Determine the [x, y] coordinate at the center of the cell enclosing the given text.  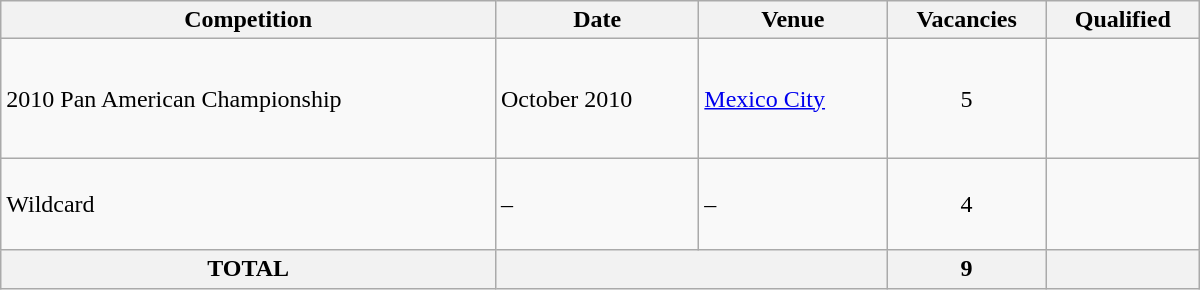
9 [966, 269]
Qualified [1122, 20]
Competition [248, 20]
October 2010 [596, 98]
Mexico City [793, 98]
5 [966, 98]
2010 Pan American Championship [248, 98]
Vacancies [966, 20]
4 [966, 204]
TOTAL [248, 269]
Wildcard [248, 204]
Date [596, 20]
Venue [793, 20]
